Extract the [X, Y] coordinate from the center of the cell holding the provided text.  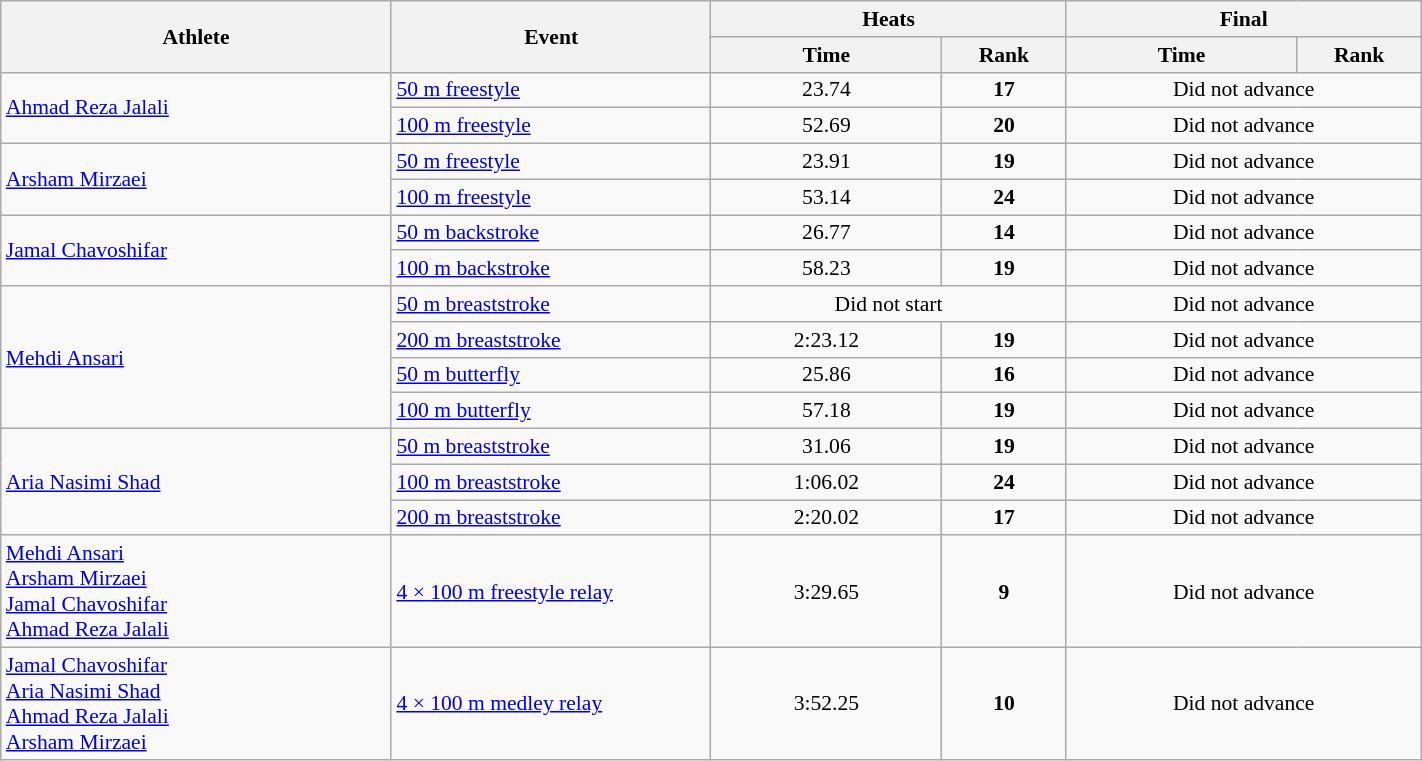
9 [1004, 592]
3:29.65 [826, 592]
20 [1004, 126]
16 [1004, 375]
4 × 100 m medley relay [551, 704]
Heats [888, 19]
Jamal Chavoshifar [196, 250]
Event [551, 36]
100 m butterfly [551, 411]
3:52.25 [826, 704]
50 m butterfly [551, 375]
10 [1004, 704]
Final [1244, 19]
14 [1004, 233]
Athlete [196, 36]
31.06 [826, 447]
2:23.12 [826, 340]
52.69 [826, 126]
1:06.02 [826, 482]
Ahmad Reza Jalali [196, 108]
Jamal ChavoshifarAria Nasimi ShadAhmad Reza JalaliArsham Mirzaei [196, 704]
25.86 [826, 375]
26.77 [826, 233]
Mehdi Ansari [196, 357]
23.91 [826, 162]
Mehdi AnsariArsham MirzaeiJamal ChavoshifarAhmad Reza Jalali [196, 592]
Aria Nasimi Shad [196, 482]
100 m backstroke [551, 269]
Did not start [888, 304]
57.18 [826, 411]
58.23 [826, 269]
53.14 [826, 197]
23.74 [826, 90]
50 m backstroke [551, 233]
Arsham Mirzaei [196, 180]
4 × 100 m freestyle relay [551, 592]
100 m breaststroke [551, 482]
2:20.02 [826, 518]
